Locate the cell with the specified text and output its [X, Y] center coordinate. 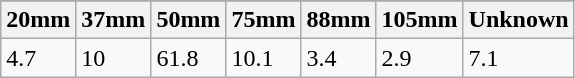
2.9 [420, 58]
37mm [114, 20]
3.4 [338, 58]
Unknown [518, 20]
105mm [420, 20]
10.1 [264, 58]
20mm [38, 20]
7.1 [518, 58]
88mm [338, 20]
10 [114, 58]
75mm [264, 20]
4.7 [38, 58]
50mm [188, 20]
61.8 [188, 58]
